Capture the cell that displays the provided text and extract its [X, Y] central coordinate. 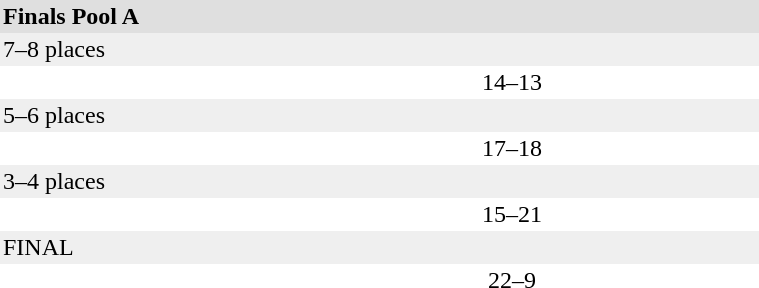
7–8 places [379, 50]
14–13 [512, 82]
3–4 places [379, 182]
FINAL [379, 248]
15–21 [512, 214]
17–18 [512, 148]
Finals Pool A [379, 16]
5–6 places [379, 116]
